Determine the [X, Y] coordinate at the center of the cell enclosing the given text.  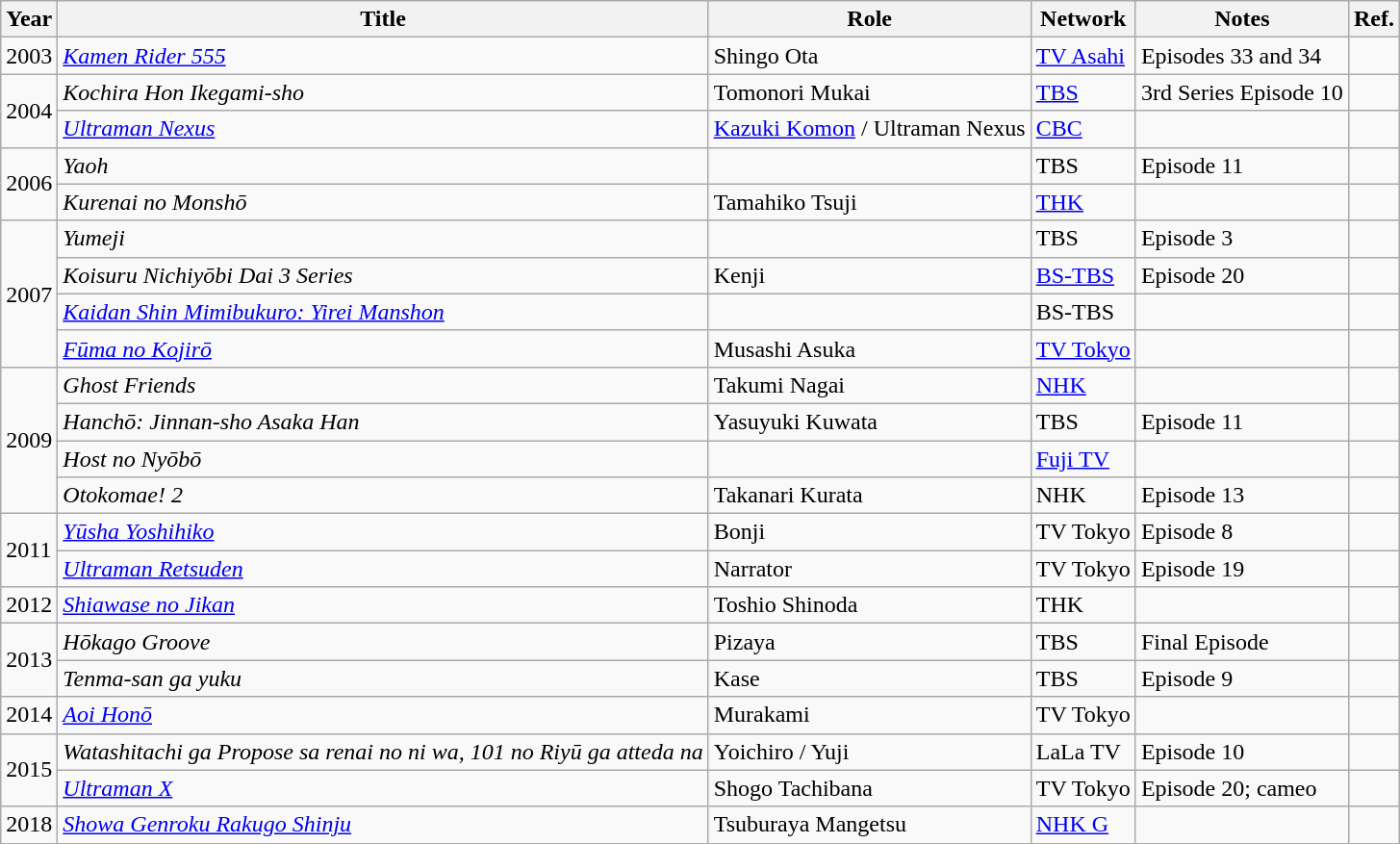
Ghost Friends [383, 385]
3rd Series Episode 10 [1241, 92]
Showa Genroku Rakugo Shinju [383, 825]
Ultraman Retsuden [383, 569]
Tenma-san ga yuku [383, 678]
Hōkago Groove [383, 642]
2004 [29, 111]
Kaidan Shin Mimibukuro: Yirei Manshon [383, 312]
Kenji [870, 275]
2018 [29, 825]
Network [1083, 19]
2014 [29, 715]
Koisuru Nichiyōbi Dai 3 Series [383, 275]
TV Asahi [1083, 56]
Tsuburaya Mangetsu [870, 825]
Ultraman Nexus [383, 129]
Hanchō: Jinnan-sho Asaka Han [383, 422]
Kochira Hon Ikegami-sho [383, 92]
Episodes 33 and 34 [1241, 56]
Episode 19 [1241, 569]
Ultraman X [383, 788]
2009 [29, 440]
Title [383, 19]
Ref. [1374, 19]
Yasuyuki Kuwata [870, 422]
Fuji TV [1083, 459]
2007 [29, 294]
Narrator [870, 569]
Watashitachi ga Propose sa renai no ni wa, 101 no Riyū ga atteda na [383, 752]
Episode 13 [1241, 496]
LaLa TV [1083, 752]
Pizaya [870, 642]
Tomonori Mukai [870, 92]
Episode 20 [1241, 275]
Notes [1241, 19]
Kazuki Komon / Ultraman Nexus [870, 129]
Murakami [870, 715]
CBC [1083, 129]
Kurenai no Monshō [383, 202]
Otokomae! 2 [383, 496]
Bonji [870, 532]
2003 [29, 56]
Takanari Kurata [870, 496]
Episode 3 [1241, 239]
Year [29, 19]
Final Episode [1241, 642]
Episode 8 [1241, 532]
Toshio Shinoda [870, 605]
Yaoh [383, 166]
2013 [29, 660]
Aoi Honō [383, 715]
Tamahiko Tsuji [870, 202]
Takumi Nagai [870, 385]
2011 [29, 550]
2015 [29, 770]
NHK G [1083, 825]
Role [870, 19]
2006 [29, 184]
Shingo Ota [870, 56]
Yoichiro / Yuji [870, 752]
Yūsha Yoshihiko [383, 532]
Yumeji [383, 239]
2012 [29, 605]
Shogo Tachibana [870, 788]
Shiawase no Jikan [383, 605]
Host no Nyōbō [383, 459]
Episode 10 [1241, 752]
Kamen Rider 555 [383, 56]
Musashi Asuka [870, 348]
Fūma no Kojirō [383, 348]
Kase [870, 678]
Episode 9 [1241, 678]
Episode 20; cameo [1241, 788]
